From the cell containing the given text, extract its center point as (X, Y) coordinate. 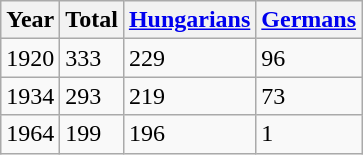
Germans (309, 20)
1920 (30, 58)
Year (30, 20)
Hungarians (189, 20)
196 (189, 134)
73 (309, 96)
229 (189, 58)
199 (92, 134)
1964 (30, 134)
219 (189, 96)
96 (309, 58)
Total (92, 20)
1934 (30, 96)
1 (309, 134)
333 (92, 58)
293 (92, 96)
